Locate the cell with the specified text and output its (x, y) center coordinate. 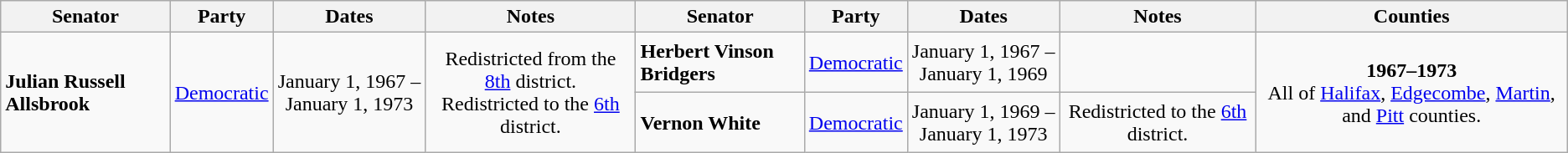
January 1, 1967 – January 1, 1969 (983, 63)
January 1, 1969 – January 1, 1973 (983, 123)
Vernon White (720, 123)
Julian Russell Allsbrook (85, 93)
January 1, 1967 – January 1, 1973 (349, 93)
Herbert Vinson Bridgers (720, 63)
Counties (1411, 17)
1967–1973 All of Halifax, Edgecombe, Martin, and Pitt counties. (1411, 93)
Redistricted from the 8th district. Redistricted to the 6th district. (531, 93)
Redistricted to the 6th district. (1158, 123)
